Return the [X, Y] coordinate for the center point of the cell that contains the specified text.  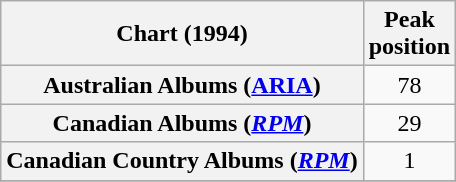
29 [409, 123]
78 [409, 85]
Peakposition [409, 34]
Canadian Albums (RPM) [182, 123]
Chart (1994) [182, 34]
Australian Albums (ARIA) [182, 85]
Canadian Country Albums (RPM) [182, 161]
1 [409, 161]
